Identify which cell holds the provided text, then report its [x, y] central coordinate. 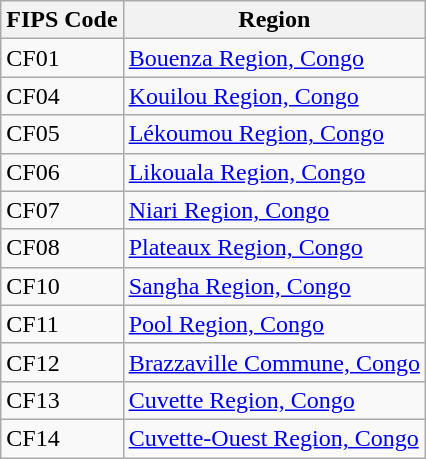
CF06 [62, 172]
Cuvette Region, Congo [274, 400]
Brazzaville Commune, Congo [274, 362]
CF05 [62, 134]
Lékoumou Region, Congo [274, 134]
Likouala Region, Congo [274, 172]
Niari Region, Congo [274, 210]
CF12 [62, 362]
CF14 [62, 438]
Kouilou Region, Congo [274, 96]
Plateaux Region, Congo [274, 248]
Pool Region, Congo [274, 324]
CF01 [62, 58]
CF07 [62, 210]
FIPS Code [62, 20]
Bouenza Region, Congo [274, 58]
CF10 [62, 286]
Sangha Region, Congo [274, 286]
CF11 [62, 324]
CF13 [62, 400]
CF04 [62, 96]
CF08 [62, 248]
Region [274, 20]
Cuvette-Ouest Region, Congo [274, 438]
